Search for the cell housing the specified text and yield its (x, y) center coordinate. 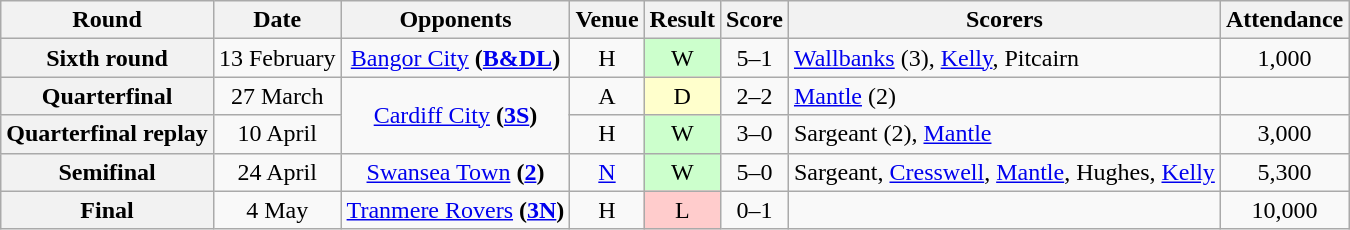
A (607, 96)
N (607, 172)
Quarterfinal replay (108, 134)
3,000 (1284, 134)
D (682, 96)
Semifinal (108, 172)
Final (108, 210)
Round (108, 20)
5–1 (754, 58)
10 April (277, 134)
Swansea Town (2) (456, 172)
Opponents (456, 20)
Venue (607, 20)
2–2 (754, 96)
27 March (277, 96)
L (682, 210)
1,000 (1284, 58)
0–1 (754, 210)
5–0 (754, 172)
Scorers (1004, 20)
Attendance (1284, 20)
Tranmere Rovers (3N) (456, 210)
Mantle (2) (1004, 96)
24 April (277, 172)
4 May (277, 210)
13 February (277, 58)
Quarterfinal (108, 96)
10,000 (1284, 210)
Cardiff City (3S) (456, 115)
5,300 (1284, 172)
Bangor City (B&DL) (456, 58)
Sargeant, Cresswell, Mantle, Hughes, Kelly (1004, 172)
Sixth round (108, 58)
Score (754, 20)
Wallbanks (3), Kelly, Pitcairn (1004, 58)
Date (277, 20)
Sargeant (2), Mantle (1004, 134)
3–0 (754, 134)
Result (682, 20)
